Identify which cell holds the provided text, then report its [x, y] central coordinate. 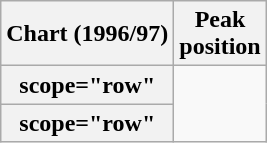
Peakposition [220, 34]
Chart (1996/97) [88, 34]
